Find where the given text appears and provide that cell's center as (x, y) coordinate. 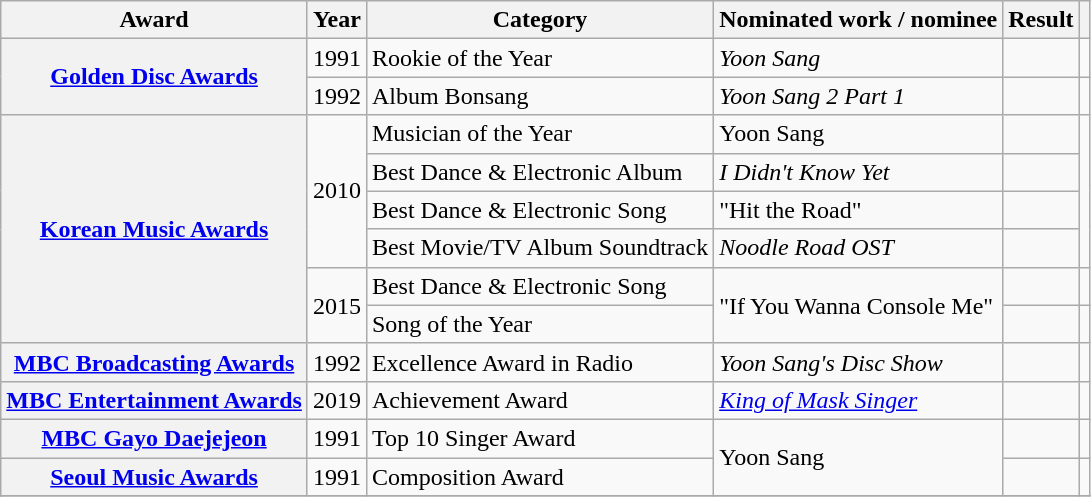
Excellence Award in Radio (540, 362)
Best Movie/TV Album Soundtrack (540, 248)
Song of the Year (540, 324)
"Hit the Road" (858, 210)
King of Mask Singer (858, 400)
Album Bonsang (540, 96)
2019 (336, 400)
Noodle Road OST (858, 248)
MBC Gayo Daejejeon (154, 438)
Top 10 Singer Award (540, 438)
Korean Music Awards (154, 229)
Composition Award (540, 477)
MBC Broadcasting Awards (154, 362)
Rookie of the Year (540, 58)
2015 (336, 305)
Category (540, 20)
Musician of the Year (540, 134)
Golden Disc Awards (154, 77)
MBC Entertainment Awards (154, 400)
Award (154, 20)
"If You Wanna Console Me" (858, 305)
Best Dance & Electronic Album (540, 172)
Achievement Award (540, 400)
Nominated work / nominee (858, 20)
Seoul Music Awards (154, 477)
2010 (336, 191)
Yoon Sang 2 Part 1 (858, 96)
I Didn't Know Yet (858, 172)
Result (1041, 20)
Year (336, 20)
Yoon Sang's Disc Show (858, 362)
